Return [x, y] of the center of cell containing provided text 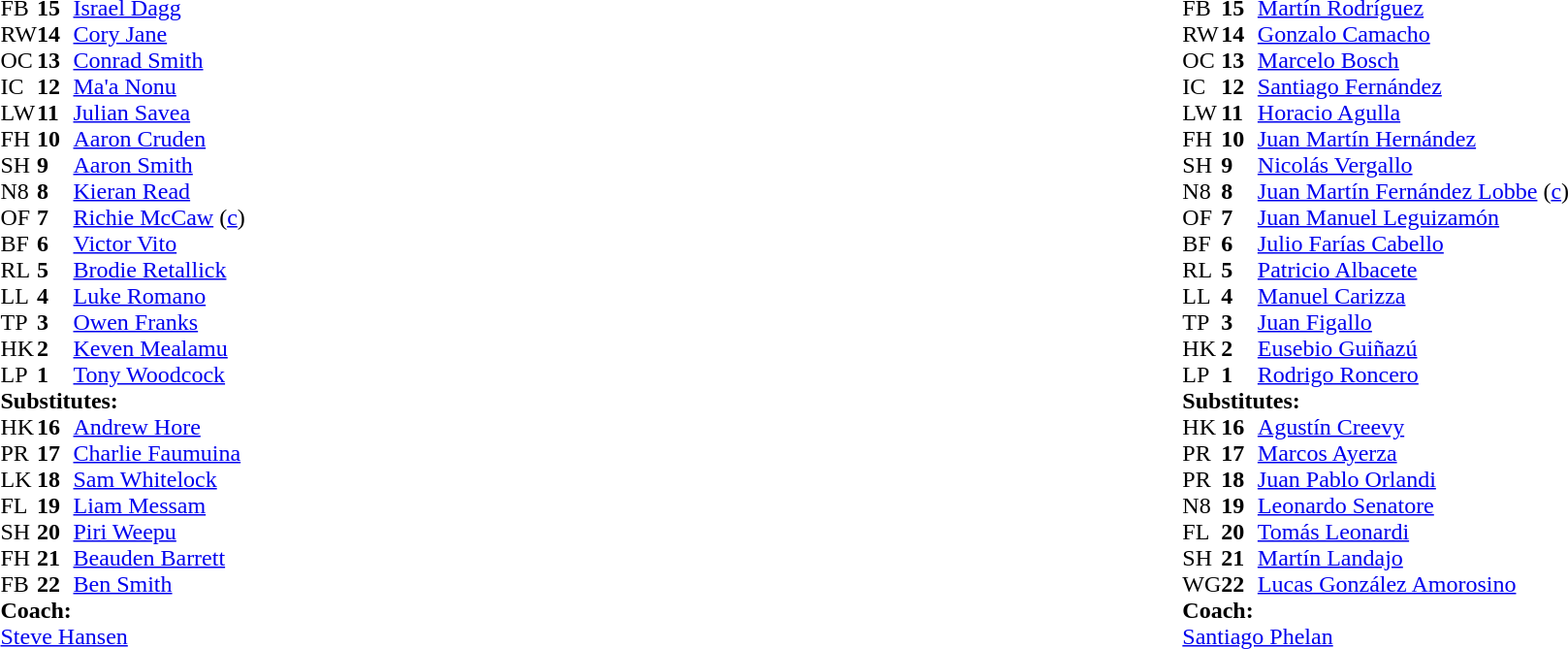
Richie McCaw (c) [159, 217]
Substitutes: [122, 402]
Aaron Smith [159, 165]
Owen Franks [159, 322]
Tony Woodcock [159, 374]
Victor Vito [159, 244]
Ma'a Nonu [159, 87]
Julian Savea [159, 113]
WG [1201, 584]
Ben Smith [159, 584]
Liam Messam [159, 506]
FB [18, 584]
Charlie Faumuina [159, 454]
Conrad Smith [159, 60]
Luke Romano [159, 297]
Sam Whitelock [159, 479]
Beauden Barrett [159, 559]
Keven Mealamu [159, 349]
Coach: [122, 611]
Brodie Retallick [159, 270]
LK [18, 479]
Aaron Cruden [159, 140]
Piri Weepu [159, 532]
Kieran Read [159, 192]
Andrew Hore [159, 427]
Cory Jane [159, 35]
Steve Hansen [122, 636]
